Find where the given text appears and provide that cell's center as (X, Y) coordinate. 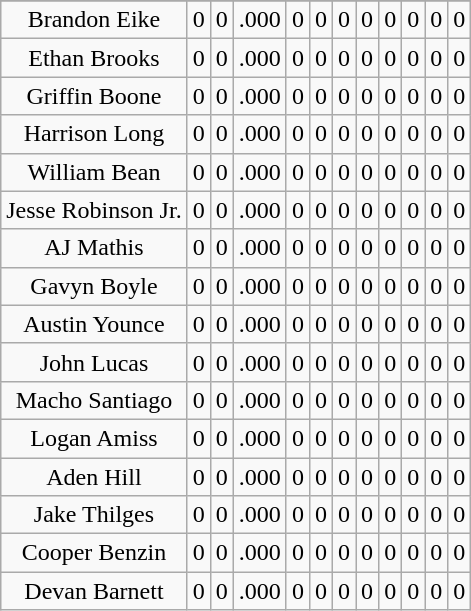
AJ Mathis (94, 248)
William Bean (94, 172)
Griffin Boone (94, 96)
Aden Hill (94, 477)
Austin Younce (94, 324)
Logan Amiss (94, 438)
Brandon Eike (94, 20)
Macho Santiago (94, 400)
Jesse Robinson Jr. (94, 210)
Gavyn Boyle (94, 286)
John Lucas (94, 362)
Jake Thilges (94, 515)
Ethan Brooks (94, 58)
Devan Barnett (94, 591)
Cooper Benzin (94, 553)
Harrison Long (94, 134)
